From the cell containing the given text, extract its center point as (x, y) coordinate. 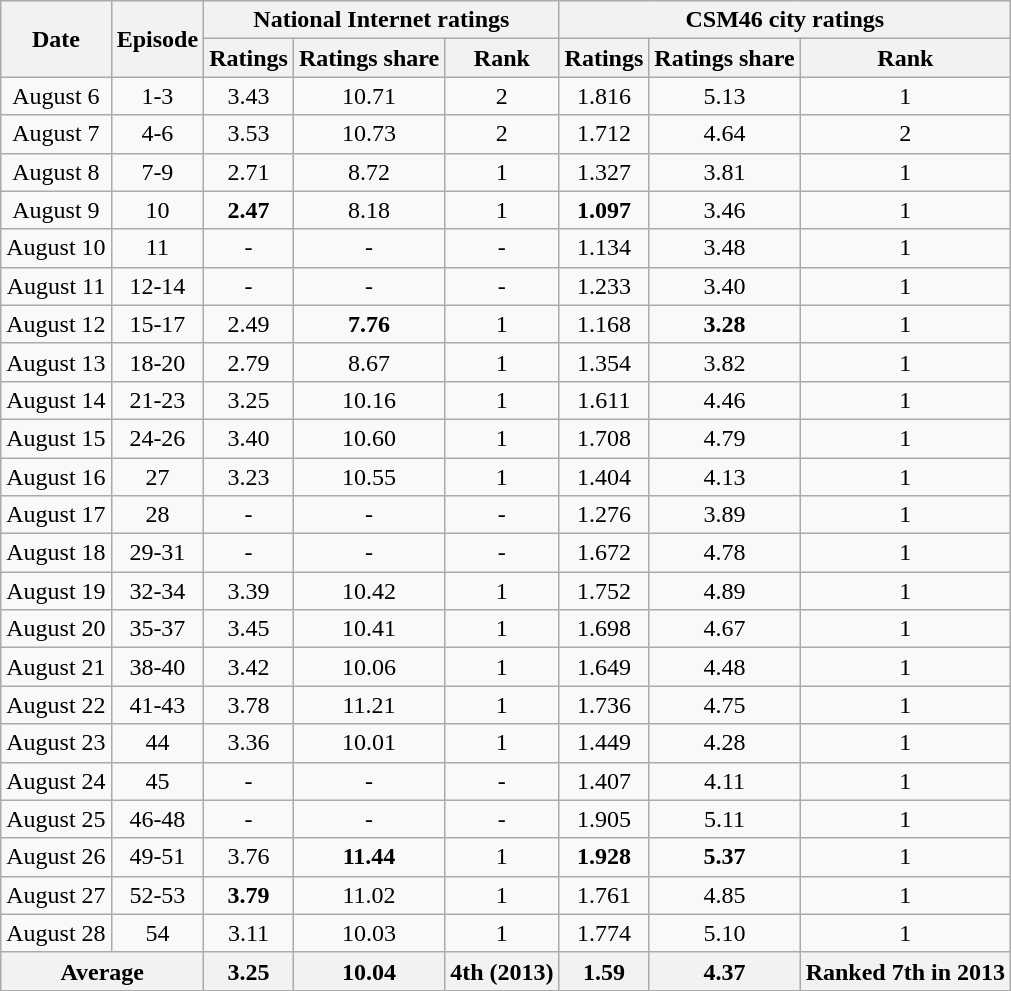
1.276 (604, 515)
3.89 (724, 515)
August 27 (56, 895)
August 24 (56, 781)
3.78 (249, 705)
1.407 (604, 781)
4.67 (724, 629)
National Internet ratings (382, 20)
10.04 (368, 971)
7.76 (368, 324)
August 19 (56, 591)
3.82 (724, 362)
5.11 (724, 819)
4.79 (724, 438)
4-6 (157, 134)
August 14 (56, 400)
1.928 (604, 857)
41-43 (157, 705)
10.01 (368, 743)
1.649 (604, 667)
August 23 (56, 743)
August 21 (56, 667)
August 8 (56, 172)
29-31 (157, 553)
August 16 (56, 477)
45 (157, 781)
5.13 (724, 96)
3.46 (724, 210)
August 6 (56, 96)
4.85 (724, 895)
49-51 (157, 857)
3.39 (249, 591)
3.48 (724, 248)
32-34 (157, 591)
3.28 (724, 324)
1.59 (604, 971)
10.60 (368, 438)
August 12 (56, 324)
August 20 (56, 629)
8.67 (368, 362)
3.11 (249, 933)
1.712 (604, 134)
3.42 (249, 667)
4.46 (724, 400)
2.49 (249, 324)
August 9 (56, 210)
1.736 (604, 705)
54 (157, 933)
18-20 (157, 362)
5.37 (724, 857)
4.13 (724, 477)
August 18 (56, 553)
1.752 (604, 591)
1.816 (604, 96)
1.233 (604, 286)
28 (157, 515)
August 13 (56, 362)
1.327 (604, 172)
4.48 (724, 667)
1.761 (604, 895)
10.73 (368, 134)
10.55 (368, 477)
11 (157, 248)
Ranked 7th in 2013 (905, 971)
10.42 (368, 591)
August 15 (56, 438)
August 11 (56, 286)
4th (2013) (502, 971)
1.774 (604, 933)
10.71 (368, 96)
Date (56, 39)
3.76 (249, 857)
38-40 (157, 667)
1.354 (604, 362)
11.44 (368, 857)
1.404 (604, 477)
Average (102, 971)
21-23 (157, 400)
12-14 (157, 286)
1.134 (604, 248)
3.81 (724, 172)
1.611 (604, 400)
3.23 (249, 477)
2.79 (249, 362)
10 (157, 210)
11.02 (368, 895)
1.168 (604, 324)
8.72 (368, 172)
5.10 (724, 933)
4.37 (724, 971)
15-17 (157, 324)
CSM46 city ratings (785, 20)
1.672 (604, 553)
1.905 (604, 819)
46-48 (157, 819)
3.79 (249, 895)
1.698 (604, 629)
24-26 (157, 438)
August 17 (56, 515)
10.16 (368, 400)
44 (157, 743)
4.28 (724, 743)
11.21 (368, 705)
1.097 (604, 210)
10.41 (368, 629)
3.36 (249, 743)
35-37 (157, 629)
4.75 (724, 705)
1.708 (604, 438)
August 26 (56, 857)
52-53 (157, 895)
August 22 (56, 705)
2.47 (249, 210)
3.43 (249, 96)
4.78 (724, 553)
August 25 (56, 819)
August 28 (56, 933)
4.11 (724, 781)
27 (157, 477)
10.03 (368, 933)
4.64 (724, 134)
4.89 (724, 591)
1-3 (157, 96)
8.18 (368, 210)
10.06 (368, 667)
3.53 (249, 134)
August 10 (56, 248)
2.71 (249, 172)
1.449 (604, 743)
August 7 (56, 134)
Episode (157, 39)
7-9 (157, 172)
3.45 (249, 629)
